Scan for the cell matching the given text and deliver its (x, y) coordinate at center. 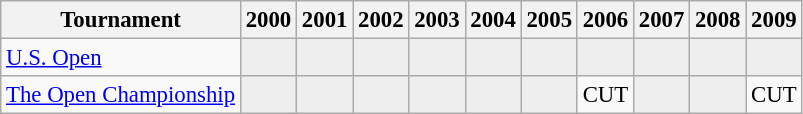
2004 (493, 20)
2007 (661, 20)
2009 (774, 20)
2003 (437, 20)
The Open Championship (121, 95)
2001 (325, 20)
2000 (268, 20)
2005 (549, 20)
Tournament (121, 20)
2006 (605, 20)
2008 (718, 20)
2002 (381, 20)
U.S. Open (121, 58)
